Return (X, Y) of the center of cell containing provided text 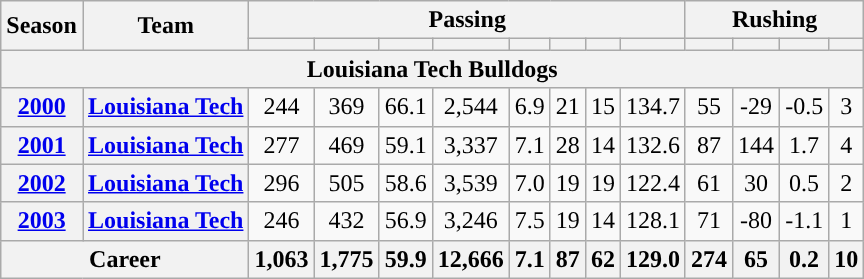
2003 (42, 221)
3,337 (470, 145)
28 (568, 145)
Season (42, 26)
3,539 (470, 183)
1 (846, 221)
-1.1 (804, 221)
65 (756, 259)
30 (756, 183)
-80 (756, 221)
Passing (467, 20)
Career (125, 259)
10 (846, 259)
62 (602, 259)
55 (708, 107)
3 (846, 107)
3,246 (470, 221)
1,063 (282, 259)
2001 (42, 145)
144 (756, 145)
-29 (756, 107)
469 (346, 145)
-0.5 (804, 107)
59.9 (406, 259)
2,544 (470, 107)
0.2 (804, 259)
7.0 (530, 183)
12,666 (470, 259)
134.7 (652, 107)
56.9 (406, 221)
296 (282, 183)
15 (602, 107)
244 (282, 107)
132.6 (652, 145)
7.5 (530, 221)
Louisiana Tech Bulldogs (432, 69)
129.0 (652, 259)
128.1 (652, 221)
61 (708, 183)
274 (708, 259)
277 (282, 145)
66.1 (406, 107)
369 (346, 107)
2000 (42, 107)
Team (165, 26)
6.9 (530, 107)
505 (346, 183)
4 (846, 145)
1.7 (804, 145)
246 (282, 221)
2002 (42, 183)
58.6 (406, 183)
122.4 (652, 183)
71 (708, 221)
21 (568, 107)
59.1 (406, 145)
1,775 (346, 259)
0.5 (804, 183)
432 (346, 221)
2 (846, 183)
Rushing (774, 20)
